Provide the [x, y] coordinate of the cell's center where the given text is located.  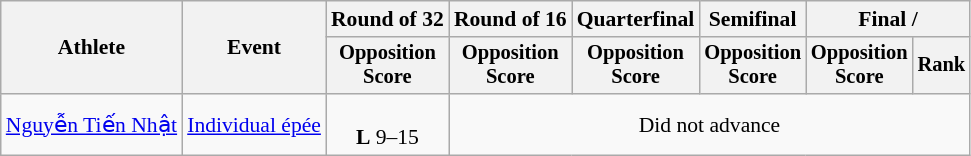
Rank [942, 66]
Semifinal [752, 19]
Round of 32 [388, 19]
Event [254, 48]
Quarterfinal [636, 19]
L 9–15 [388, 124]
Did not advance [710, 124]
Round of 16 [510, 19]
Individual épée [254, 124]
Final / [888, 19]
Athlete [92, 48]
Nguyễn Tiến Nhật [92, 124]
